Detect which cell encompasses the target text, then output its (X, Y) center coordinate. 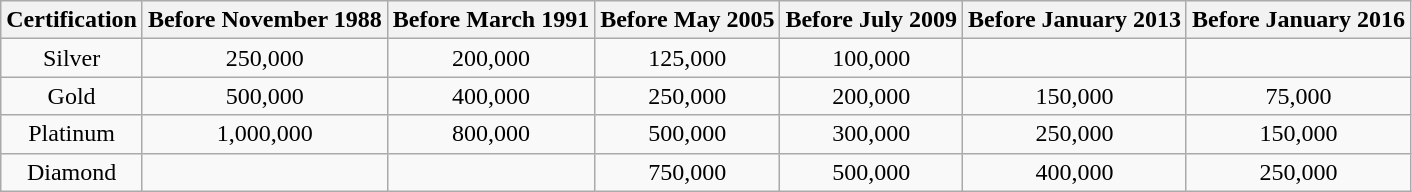
Before January 2016 (1298, 20)
1,000,000 (264, 134)
Silver (72, 58)
Before January 2013 (1075, 20)
750,000 (688, 172)
Before November 1988 (264, 20)
100,000 (872, 58)
Before July 2009 (872, 20)
Certification (72, 20)
Before May 2005 (688, 20)
125,000 (688, 58)
300,000 (872, 134)
800,000 (490, 134)
Diamond (72, 172)
Gold (72, 96)
Before March 1991 (490, 20)
75,000 (1298, 96)
Platinum (72, 134)
